Return the [x, y] coordinate for the center point of the cell that contains the specified text.  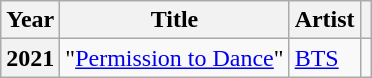
2021 [30, 58]
Year [30, 20]
Artist [324, 20]
Title [174, 20]
BTS [324, 58]
"Permission to Dance" [174, 58]
